Search for the cell housing the specified text and yield its [x, y] center coordinate. 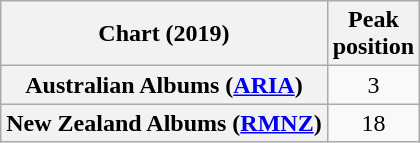
Peakposition [373, 34]
Chart (2019) [164, 34]
3 [373, 85]
18 [373, 123]
New Zealand Albums (RMNZ) [164, 123]
Australian Albums (ARIA) [164, 85]
